Find where the given text appears and provide that cell's center as [X, Y] coordinate. 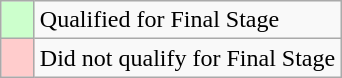
Did not qualify for Final Stage [187, 58]
Qualified for Final Stage [187, 20]
